Return the [x, y] coordinate for the center point of the cell that contains the specified text.  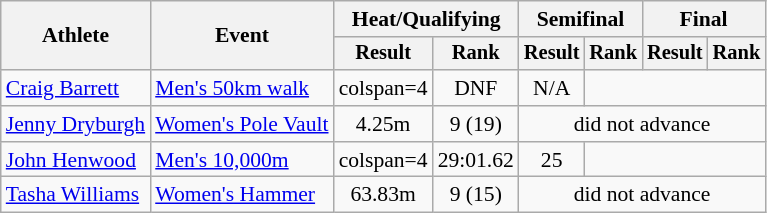
N/A [552, 88]
29:01.62 [476, 160]
DNF [476, 88]
Event [242, 36]
Final [704, 19]
63.83m [384, 195]
4.25m [384, 124]
Athlete [76, 36]
Jenny Dryburgh [76, 124]
Tasha Williams [76, 195]
Semifinal [580, 19]
Men's 10,000m [242, 160]
Craig Barrett [76, 88]
John Henwood [76, 160]
9 (19) [476, 124]
Men's 50km walk [242, 88]
Women's Pole Vault [242, 124]
9 (15) [476, 195]
25 [552, 160]
Women's Hammer [242, 195]
Heat/Qualifying [426, 19]
